Scan for the cell matching the given text and deliver its (X, Y) coordinate at center. 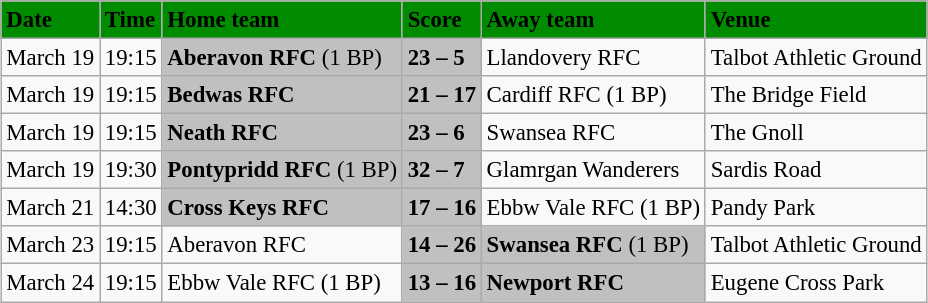
Cardiff RFC (1 BP) (593, 95)
Home team (282, 20)
Neath RFC (282, 133)
Glamrgan Wanderers (593, 170)
14 – 26 (442, 245)
Venue (816, 20)
Sardis Road (816, 170)
Aberavon RFC (282, 245)
23 – 6 (442, 133)
Eugene Cross Park (816, 283)
Pontypridd RFC (1 BP) (282, 170)
21 – 17 (442, 95)
Swansea RFC (1 BP) (593, 245)
14:30 (132, 208)
Cross Keys RFC (282, 208)
March 23 (50, 245)
23 – 5 (442, 57)
Pandy Park (816, 208)
March 21 (50, 208)
The Bridge Field (816, 95)
Time (132, 20)
Llandovery RFC (593, 57)
Newport RFC (593, 283)
Swansea RFC (593, 133)
17 – 16 (442, 208)
19:30 (132, 170)
Date (50, 20)
32 – 7 (442, 170)
Aberavon RFC (1 BP) (282, 57)
March 24 (50, 283)
Away team (593, 20)
13 – 16 (442, 283)
Bedwas RFC (282, 95)
The Gnoll (816, 133)
Score (442, 20)
